Detect which cell encompasses the target text, then output its (x, y) center coordinate. 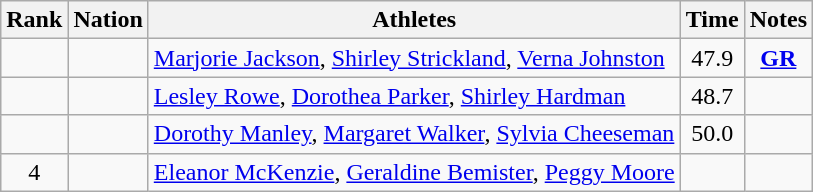
Dorothy Manley, Margaret Walker, Sylvia Cheeseman (414, 134)
Rank (34, 20)
4 (34, 172)
Time (712, 20)
47.9 (712, 58)
GR (778, 58)
48.7 (712, 96)
Athletes (414, 20)
Eleanor McKenzie, Geraldine Bemister, Peggy Moore (414, 172)
Marjorie Jackson, Shirley Strickland, Verna Johnston (414, 58)
Nation (108, 20)
50.0 (712, 134)
Notes (778, 20)
Lesley Rowe, Dorothea Parker, Shirley Hardman (414, 96)
